Return [x, y] of the center of cell containing provided text 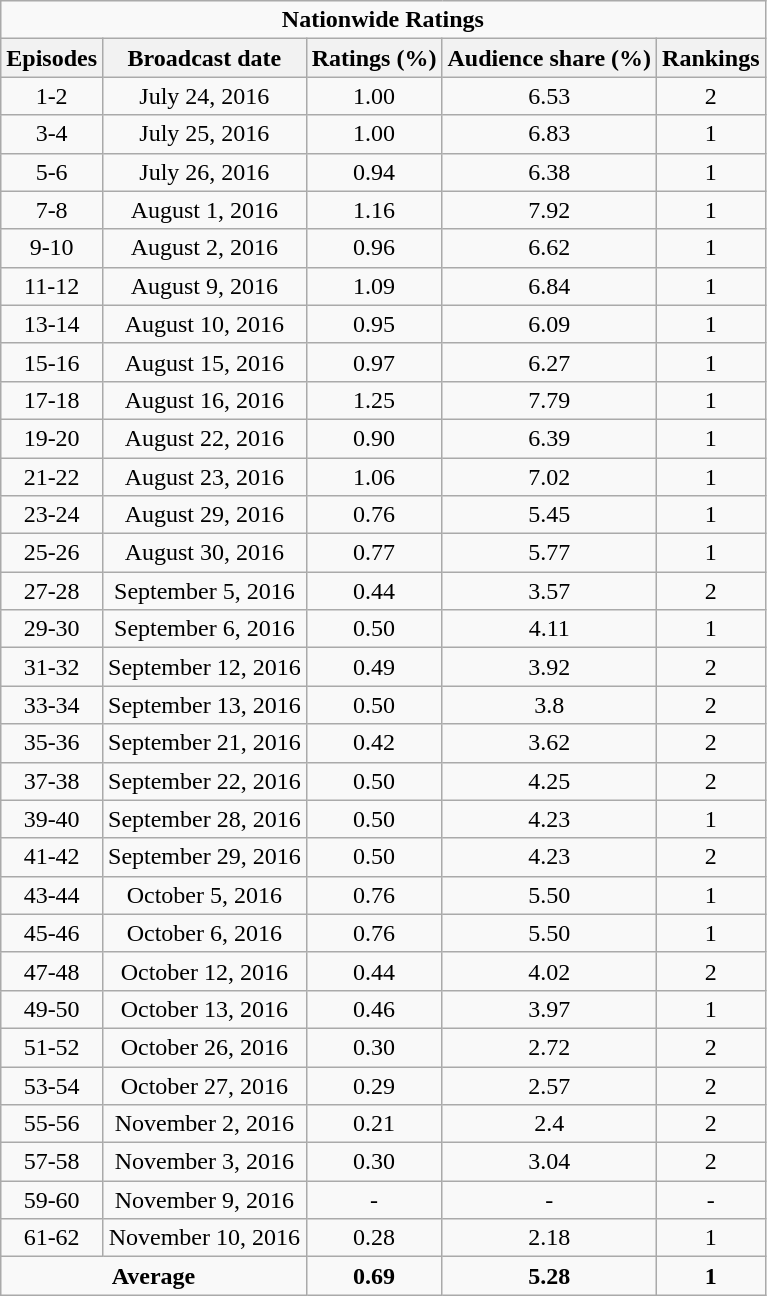
6.83 [550, 134]
Broadcast date [205, 58]
3.92 [550, 667]
4.25 [550, 781]
17-18 [52, 400]
6.62 [550, 248]
6.09 [550, 324]
August 9, 2016 [205, 286]
6.53 [550, 96]
41-42 [52, 857]
23-24 [52, 515]
13-14 [52, 324]
43-44 [52, 895]
4.02 [550, 971]
55-56 [52, 1124]
October 5, 2016 [205, 895]
3.62 [550, 743]
53-54 [52, 1085]
25-26 [52, 553]
0.96 [374, 248]
September 28, 2016 [205, 819]
September 5, 2016 [205, 591]
September 12, 2016 [205, 667]
6.39 [550, 438]
57-58 [52, 1162]
3.57 [550, 591]
2.18 [550, 1238]
August 30, 2016 [205, 553]
4.11 [550, 629]
37-38 [52, 781]
October 13, 2016 [205, 1009]
July 26, 2016 [205, 172]
Ratings (%) [374, 58]
Episodes [52, 58]
August 15, 2016 [205, 362]
7.79 [550, 400]
2.4 [550, 1124]
November 9, 2016 [205, 1200]
3.97 [550, 1009]
1.25 [374, 400]
49-50 [52, 1009]
August 16, 2016 [205, 400]
Nationwide Ratings [383, 20]
August 23, 2016 [205, 477]
0.77 [374, 553]
0.21 [374, 1124]
11-12 [52, 286]
August 10, 2016 [205, 324]
47-48 [52, 971]
October 26, 2016 [205, 1047]
31-32 [52, 667]
5-6 [52, 172]
45-46 [52, 933]
7.02 [550, 477]
0.97 [374, 362]
39-40 [52, 819]
August 29, 2016 [205, 515]
September 21, 2016 [205, 743]
5.28 [550, 1276]
0.42 [374, 743]
November 2, 2016 [205, 1124]
2.57 [550, 1085]
0.95 [374, 324]
October 12, 2016 [205, 971]
5.45 [550, 515]
19-20 [52, 438]
21-22 [52, 477]
August 2, 2016 [205, 248]
2.72 [550, 1047]
3-4 [52, 134]
November 3, 2016 [205, 1162]
1-2 [52, 96]
1.09 [374, 286]
August 22, 2016 [205, 438]
November 10, 2016 [205, 1238]
1.16 [374, 210]
0.29 [374, 1085]
6.38 [550, 172]
27-28 [52, 591]
7.92 [550, 210]
July 25, 2016 [205, 134]
61-62 [52, 1238]
6.84 [550, 286]
15-16 [52, 362]
9-10 [52, 248]
0.46 [374, 1009]
7-8 [52, 210]
0.49 [374, 667]
Audience share (%) [550, 58]
1.06 [374, 477]
5.77 [550, 553]
July 24, 2016 [205, 96]
3.8 [550, 705]
35-36 [52, 743]
Average [154, 1276]
0.90 [374, 438]
August 1, 2016 [205, 210]
0.94 [374, 172]
51-52 [52, 1047]
September 13, 2016 [205, 705]
3.04 [550, 1162]
0.69 [374, 1276]
Rankings [711, 58]
6.27 [550, 362]
59-60 [52, 1200]
29-30 [52, 629]
33-34 [52, 705]
September 6, 2016 [205, 629]
October 27, 2016 [205, 1085]
September 29, 2016 [205, 857]
0.28 [374, 1238]
September 22, 2016 [205, 781]
October 6, 2016 [205, 933]
